Detect which cell encompasses the target text, then output its [x, y] center coordinate. 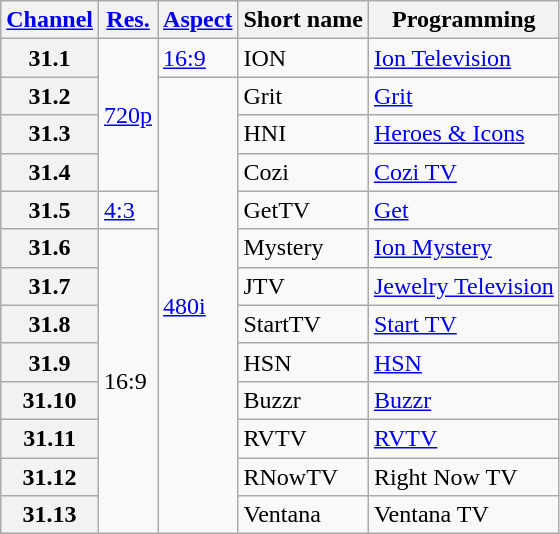
RNowTV [303, 477]
Cozi [303, 172]
Programming [464, 20]
31.7 [50, 286]
Ventana [303, 515]
Ventana TV [464, 515]
480i [198, 306]
Jewelry Television [464, 286]
31.5 [50, 210]
Ion Mystery [464, 248]
JTV [303, 286]
Channel [50, 20]
Start TV [464, 324]
HNI [303, 134]
Get [464, 210]
Cozi TV [464, 172]
StartTV [303, 324]
31.4 [50, 172]
Res. [128, 20]
720p [128, 115]
Ion Television [464, 58]
4:3 [128, 210]
31.6 [50, 248]
31.1 [50, 58]
31.9 [50, 362]
31.3 [50, 134]
Heroes & Icons [464, 134]
Aspect [198, 20]
31.13 [50, 515]
31.11 [50, 438]
Right Now TV [464, 477]
GetTV [303, 210]
Short name [303, 20]
31.12 [50, 477]
31.10 [50, 400]
31.2 [50, 96]
ION [303, 58]
Mystery [303, 248]
31.8 [50, 324]
